Determine the (X, Y) coordinate at the center of the cell enclosing the given text.  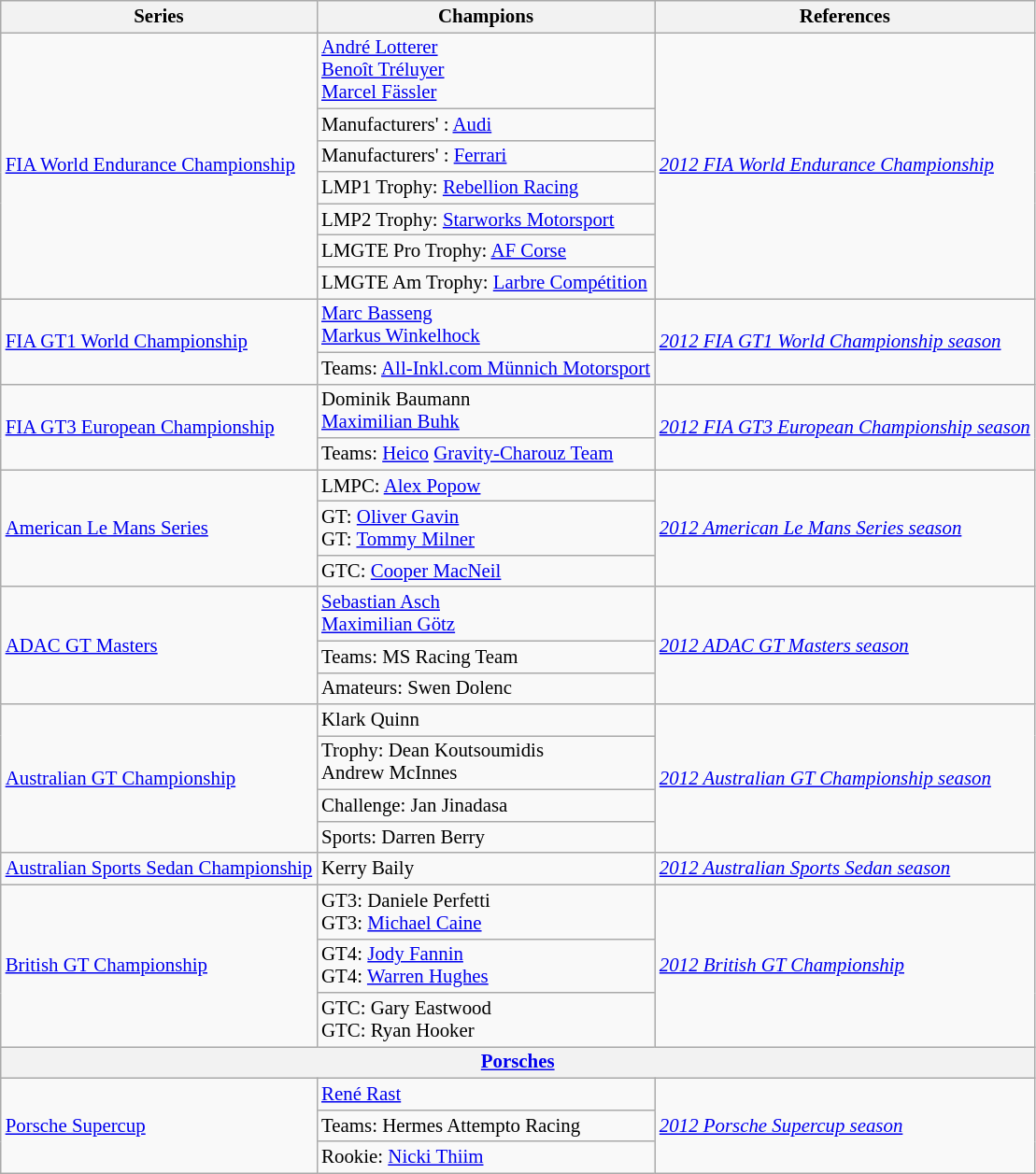
Marc Basseng Markus Winkelhock (486, 325)
2012 American Le Mans Series season (844, 529)
Australian Sports Sedan Championship (159, 869)
René Rast (486, 1094)
2012 Porsche Supercup season (844, 1125)
2012 ADAC GT Masters season (844, 645)
2012 British GT Championship (844, 966)
GTC: Cooper MacNeil (486, 571)
References (844, 17)
British GT Championship (159, 966)
Porsches (518, 1063)
GT3: Daniele PerfettiGT3: Michael Caine (486, 912)
Sports: Darren Berry (486, 837)
LMGTE Am Trophy: Larbre Compétition (486, 283)
2012 FIA World Endurance Championship (844, 164)
GT: Oliver Gavin GT: Tommy Milner (486, 529)
Sebastian Asch Maximilian Götz (486, 614)
FIA GT3 European Championship (159, 427)
2012 FIA GT3 European Championship season (844, 427)
Teams: MS Racing Team (486, 657)
Series (159, 17)
2012 FIA GT1 World Championship season (844, 341)
FIA World Endurance Championship (159, 164)
American Le Mans Series (159, 529)
2012 Australian GT Championship season (844, 779)
Challenge: Jan Jinadasa (486, 806)
2012 Australian Sports Sedan season (844, 869)
Champions (486, 17)
LMPC: Alex Popow (486, 486)
FIA GT1 World Championship (159, 341)
GTC: Gary EastwoodGTC: Ryan Hooker (486, 1020)
Porsche Supercup (159, 1125)
Manufacturers' : Audi (486, 124)
Australian GT Championship (159, 779)
ADAC GT Masters (159, 645)
LMP1 Trophy: Rebellion Racing (486, 188)
Manufacturers' : Ferrari (486, 156)
LMGTE Pro Trophy: AF Corse (486, 251)
Kerry Baily (486, 869)
Dominik Baumann Maximilian Buhk (486, 411)
GT4: Jody FanninGT4: Warren Hughes (486, 966)
Klark Quinn (486, 720)
Teams: Hermes Attempto Racing (486, 1125)
André Lotterer Benoît Tréluyer Marcel Fässler (486, 70)
Amateurs: Swen Dolenc (486, 688)
Teams: Heico Gravity-Charouz Team (486, 454)
Rookie: Nicki Thiim (486, 1157)
Teams: All-Inkl.com Münnich Motorsport (486, 368)
Trophy: Dean Koutsoumidis Andrew McInnes (486, 763)
LMP2 Trophy: Starworks Motorsport (486, 219)
